Capture the cell that displays the provided text and extract its [x, y] central coordinate. 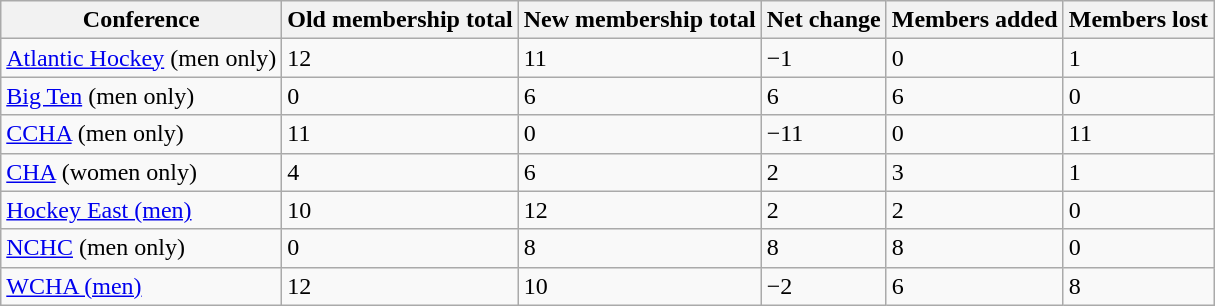
New membership total [640, 20]
WCHA (men) [142, 286]
−2 [824, 286]
NCHC (men only) [142, 248]
−11 [824, 134]
Members lost [1138, 20]
Conference [142, 20]
4 [400, 172]
Atlantic Hockey (men only) [142, 58]
Old membership total [400, 20]
CCHA (men only) [142, 134]
Big Ten (men only) [142, 96]
CHA (women only) [142, 172]
Members added [974, 20]
Hockey East (men) [142, 210]
Net change [824, 20]
3 [974, 172]
−1 [824, 58]
